Detect which cell encompasses the target text, then output its [x, y] center coordinate. 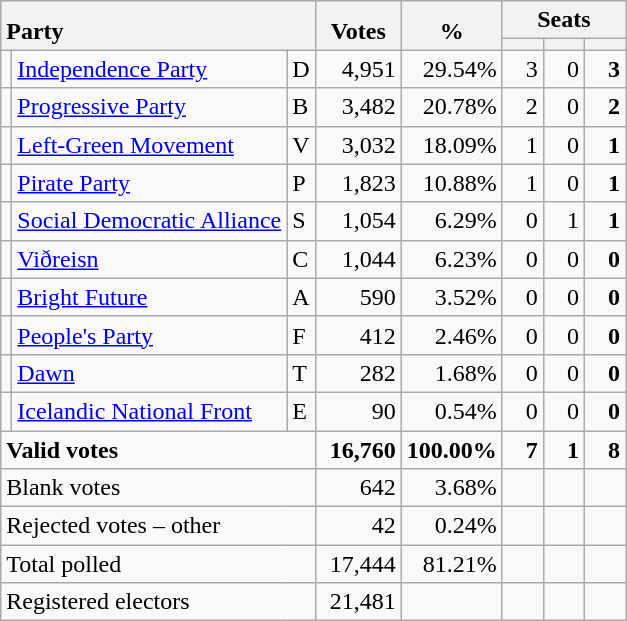
Icelandic National Front [150, 411]
29.54% [452, 69]
Blank votes [158, 488]
Bright Future [150, 297]
Viðreisn [150, 259]
A [301, 297]
People's Party [150, 335]
Left-Green Movement [150, 145]
V [301, 145]
100.00% [452, 449]
D [301, 69]
Total polled [158, 564]
0.54% [452, 411]
P [301, 183]
1,044 [358, 259]
2.46% [452, 335]
Votes [358, 26]
Party [158, 26]
Valid votes [158, 449]
T [301, 373]
% [452, 26]
S [301, 221]
Seats [564, 20]
4,951 [358, 69]
16,760 [358, 449]
7 [522, 449]
412 [358, 335]
Progressive Party [150, 107]
1,054 [358, 221]
Dawn [150, 373]
Registered electors [158, 602]
81.21% [452, 564]
C [301, 259]
Independence Party [150, 69]
0.24% [452, 526]
282 [358, 373]
3,032 [358, 145]
Rejected votes – other [158, 526]
17,444 [358, 564]
8 [604, 449]
1.68% [452, 373]
Social Democratic Alliance [150, 221]
642 [358, 488]
18.09% [452, 145]
Pirate Party [150, 183]
21,481 [358, 602]
3.52% [452, 297]
6.23% [452, 259]
90 [358, 411]
1,823 [358, 183]
B [301, 107]
590 [358, 297]
3,482 [358, 107]
F [301, 335]
3.68% [452, 488]
10.88% [452, 183]
E [301, 411]
6.29% [452, 221]
20.78% [452, 107]
42 [358, 526]
